Determine the (x, y) coordinate at the center of the cell enclosing the given text.  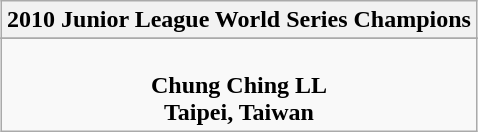
Chung Ching LLTaipei, Taiwan (240, 85)
2010 Junior League World Series Champions (240, 20)
